Determine the [x, y] coordinate at the center of the cell enclosing the given text.  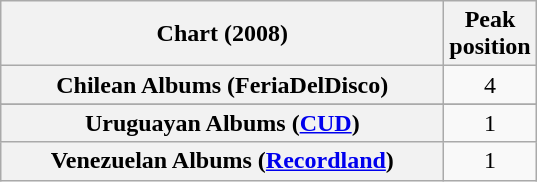
Venezuelan Albums (Recordland) [222, 161]
4 [490, 85]
Peakposition [490, 34]
Uruguayan Albums (CUD) [222, 123]
Chart (2008) [222, 34]
Chilean Albums (FeriaDelDisco) [222, 85]
